Scan for the cell matching the given text and deliver its (x, y) coordinate at center. 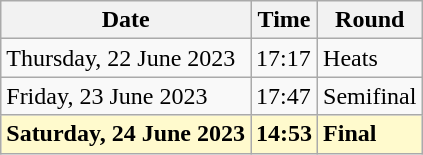
17:47 (284, 96)
17:17 (284, 58)
Date (126, 20)
14:53 (284, 134)
Heats (370, 58)
Thursday, 22 June 2023 (126, 58)
Semifinal (370, 96)
Saturday, 24 June 2023 (126, 134)
Round (370, 20)
Friday, 23 June 2023 (126, 96)
Time (284, 20)
Final (370, 134)
